Search for the cell housing the specified text and yield its (X, Y) center coordinate. 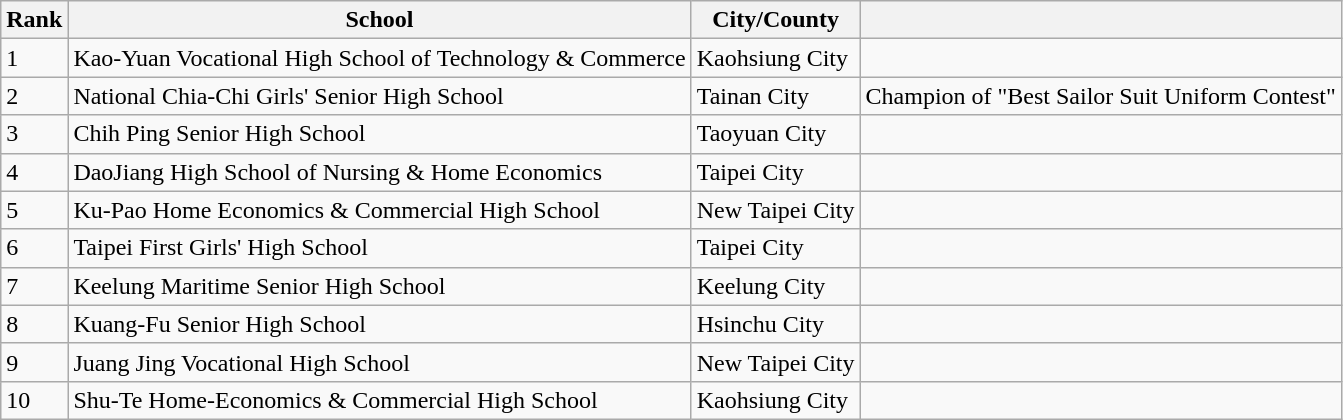
4 (34, 172)
9 (34, 362)
Hsinchu City (776, 324)
8 (34, 324)
DaoJiang High School of Nursing & Home Economics (380, 172)
Juang Jing Vocational High School (380, 362)
3 (34, 134)
Keelung City (776, 286)
5 (34, 210)
Ku-Pao Home Economics & Commercial High School (380, 210)
Taoyuan City (776, 134)
7 (34, 286)
10 (34, 400)
Kuang-Fu Senior High School (380, 324)
School (380, 20)
2 (34, 96)
Chih Ping Senior High School (380, 134)
Kao-Yuan Vocational High School of Technology & Commerce (380, 58)
6 (34, 248)
1 (34, 58)
Keelung Maritime Senior High School (380, 286)
National Chia-Chi Girls' Senior High School (380, 96)
Rank (34, 20)
City/County (776, 20)
Champion of "Best Sailor Suit Uniform Contest" (1100, 96)
Taipei First Girls' High School (380, 248)
Shu-Te Home-Economics & Commercial High School (380, 400)
Tainan City (776, 96)
